Pinpoint the cell where the given text exists, returning its [X, Y] midpoint coordinate. 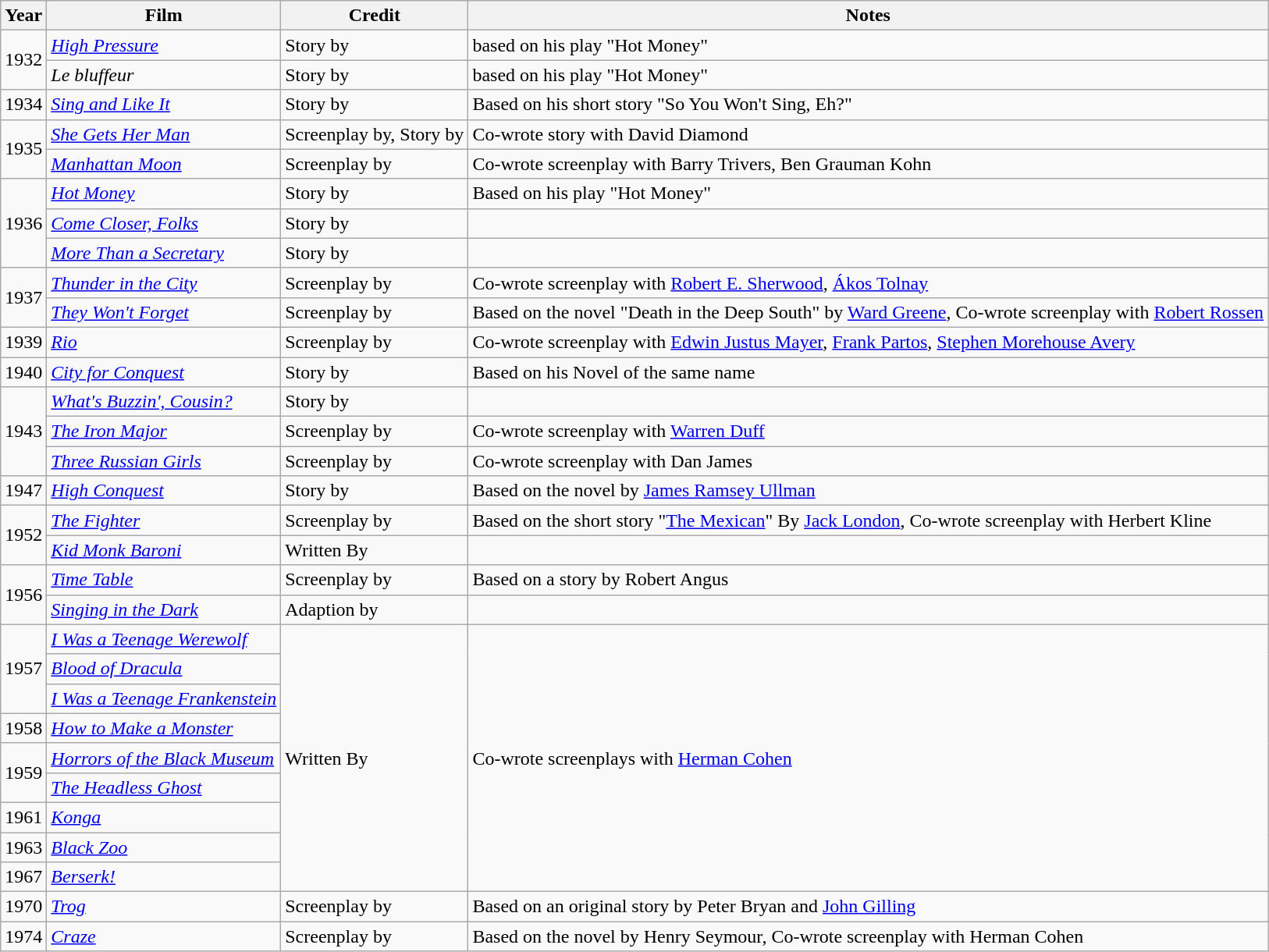
Adaption by [375, 609]
High Conquest [164, 491]
More Than a Secretary [164, 253]
Craze [164, 936]
Based on his short story "So You Won't Sing, Eh?" [868, 105]
Based on an original story by Peter Bryan and John Gilling [868, 907]
Konga [164, 817]
Co-wrote screenplay with Dan James [868, 461]
1947 [23, 491]
Credit [375, 16]
High Pressure [164, 45]
Based on the short story "The Mexican" By Jack London, Co-wrote screenplay with Herbert Kline [868, 520]
1934 [23, 105]
They Won't Forget [164, 312]
Screenplay by, Story by [375, 134]
Singing in the Dark [164, 609]
1967 [23, 877]
How to Make a Monster [164, 728]
Co-wrote story with David Diamond [868, 134]
Sing and Like It [164, 105]
Three Russian Girls [164, 461]
Manhattan Moon [164, 164]
1937 [23, 297]
1940 [23, 372]
Film [164, 16]
Thunder in the City [164, 282]
Based on the novel by Henry Seymour, Co-wrote screenplay with Herman Cohen [868, 936]
She Gets Her Man [164, 134]
1939 [23, 342]
What's Buzzin', Cousin? [164, 402]
Co-wrote screenplay with Edwin Justus Mayer, Frank Partos, Stephen Morehouse Avery [868, 342]
I Was a Teenage Frankenstein [164, 698]
Based on his Novel of the same name [868, 372]
1936 [23, 223]
Berserk! [164, 877]
The Fighter [164, 520]
1956 [23, 595]
Co-wrote screenplays with Herman Cohen [868, 758]
I Was a Teenage Werewolf [164, 639]
Time Table [164, 580]
Trog [164, 907]
Horrors of the Black Museum [164, 758]
1943 [23, 432]
1974 [23, 936]
1963 [23, 847]
The Iron Major [164, 432]
The Headless Ghost [164, 787]
Year [23, 16]
1959 [23, 773]
Based on his play "Hot Money" [868, 194]
1970 [23, 907]
Notes [868, 16]
Rio [164, 342]
Co-wrote screenplay with Barry Trivers, Ben Grauman Kohn [868, 164]
Based on the novel "Death in the Deep South" by Ward Greene, Co-wrote screenplay with Robert Rossen [868, 312]
Come Closer, Folks [164, 223]
1932 [23, 60]
1961 [23, 817]
Co-wrote screenplay with Robert E. Sherwood, Ákos Tolnay [868, 282]
Based on the novel by James Ramsey Ullman [868, 491]
Based on a story by Robert Angus [868, 580]
Kid Monk Baroni [164, 550]
Co-wrote screenplay with Warren Duff [868, 432]
1957 [23, 669]
1958 [23, 728]
City for Conquest [164, 372]
1935 [23, 149]
Black Zoo [164, 847]
1952 [23, 535]
Blood of Dracula [164, 669]
Le bluffeur [164, 75]
Hot Money [164, 194]
